Extract the (X, Y) coordinate from the center of the cell holding the provided text.  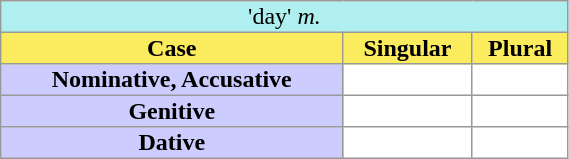
Nominative, Accusative (172, 80)
Singular (408, 48)
Genitive (172, 111)
Dative (172, 143)
Plural (520, 48)
Case (172, 48)
'day' m. (284, 17)
